From the cell containing the given text, extract its center point as [x, y] coordinate. 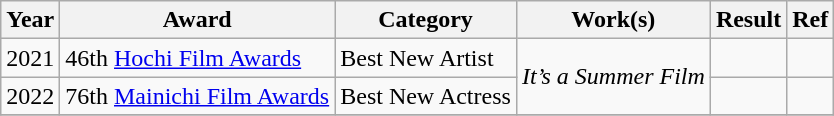
76th Mainichi Film Awards [198, 96]
It’s a Summer Film [613, 77]
Best New Artist [426, 58]
Year [30, 20]
Work(s) [613, 20]
2021 [30, 58]
Award [198, 20]
Result [748, 20]
2022 [30, 96]
Ref [810, 20]
Best New Actress [426, 96]
46th Hochi Film Awards [198, 58]
Category [426, 20]
